Extract the (x, y) coordinate from the center of the cell holding the provided text.  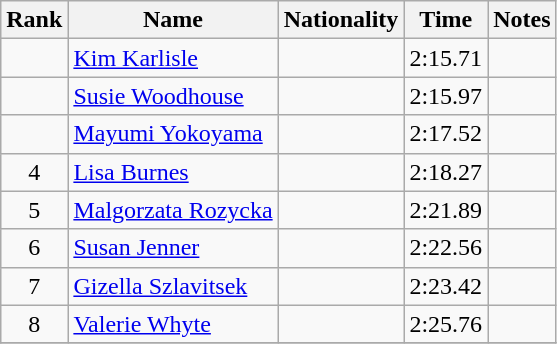
2:25.76 (446, 324)
2:18.27 (446, 172)
7 (34, 286)
Malgorzata Rozycka (173, 210)
Mayumi Yokoyama (173, 134)
2:21.89 (446, 210)
Lisa Burnes (173, 172)
8 (34, 324)
Susie Woodhouse (173, 96)
6 (34, 248)
2:22.56 (446, 248)
5 (34, 210)
Rank (34, 20)
Valerie Whyte (173, 324)
Notes (522, 20)
4 (34, 172)
Name (173, 20)
2:17.52 (446, 134)
Kim Karlisle (173, 58)
Gizella Szlavitsek (173, 286)
Nationality (341, 20)
2:15.97 (446, 96)
Susan Jenner (173, 248)
2:23.42 (446, 286)
2:15.71 (446, 58)
Time (446, 20)
